Find where the given text appears and provide that cell's center as [X, Y] coordinate. 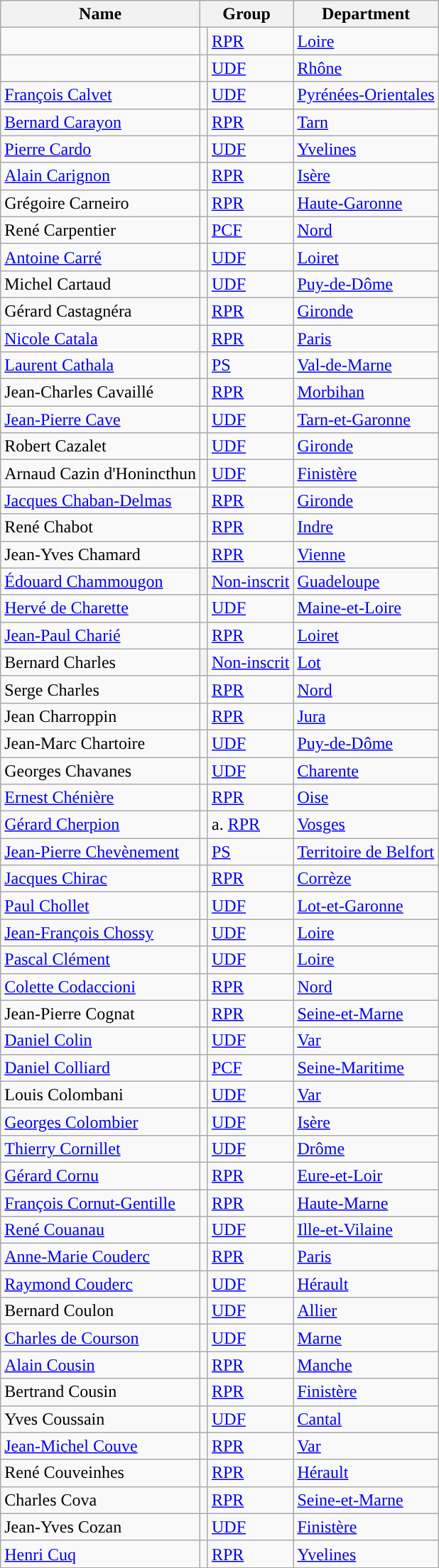
Corrèze [366, 879]
Colette Codaccioni [101, 987]
Jean-Pierre Chevènement [101, 852]
Grégoire Carneiro [101, 203]
Manche [366, 1365]
Pyrénées-Orientales [366, 95]
Jacques Chaban-Delmas [101, 500]
Nicole Catala [101, 339]
Alain Cousin [101, 1365]
Jean Charroppin [101, 716]
Ernest Chénière [101, 798]
Pierre Cardo [101, 149]
Charles Cova [101, 1500]
René Couanau [101, 1230]
Maine-et-Loire [366, 608]
Val-de-Marne [366, 366]
Vienne [366, 554]
Pascal Clément [101, 960]
Jean-Yves Chamard [101, 554]
Allier [366, 1311]
Guadeloupe [366, 581]
Daniel Colin [101, 1041]
Jean-Paul Charié [101, 635]
Seine-Maritime [366, 1068]
Georges Colombier [101, 1122]
René Carpentier [101, 230]
Group [246, 14]
René Chabot [101, 527]
Gérard Castagnéra [101, 311]
Vosges [366, 825]
a. RPR [250, 825]
Ille-et-Vilaine [366, 1230]
Oise [366, 798]
Jean-Michel Couve [101, 1446]
Bernard Charles [101, 662]
Indre [366, 527]
René Couveinhes [101, 1473]
Lot-et-Garonne [366, 906]
Arnaud Cazin d'Honincthun [101, 473]
Michel Cartaud [101, 284]
Jean-Pierre Cognat [101, 1014]
Morbihan [366, 393]
Bernard Carayon [101, 122]
Yves Coussain [101, 1419]
Haute-Garonne [366, 203]
Alain Carignon [101, 176]
Gérard Cornu [101, 1175]
Name [101, 14]
Jean-Charles Cavaillé [101, 393]
Laurent Cathala [101, 366]
Haute-Marne [366, 1203]
Paul Chollet [101, 906]
Eure-et-Loir [366, 1175]
Édouard Chammougon [101, 581]
Gérard Cherpion [101, 825]
Jura [366, 716]
Raymond Couderc [101, 1284]
Jean-Yves Cozan [101, 1527]
Robert Cazalet [101, 446]
Tarn [366, 122]
Marne [366, 1338]
Drôme [366, 1148]
Serge Charles [101, 689]
Charente [366, 770]
Department [366, 14]
Cantal [366, 1419]
Rhône [366, 68]
Jacques Chirac [101, 879]
Bernard Coulon [101, 1311]
François Cornut-Gentille [101, 1203]
Anne-Marie Couderc [101, 1257]
Louis Colombani [101, 1095]
Lot [366, 662]
Antoine Carré [101, 257]
Territoire de Belfort [366, 852]
Bertrand Cousin [101, 1392]
Charles de Courson [101, 1338]
Jean-Marc Chartoire [101, 743]
Georges Chavanes [101, 770]
Tarn-et-Garonne [366, 420]
Daniel Colliard [101, 1068]
Jean-Pierre Cave [101, 420]
Hervé de Charette [101, 608]
Henri Cuq [101, 1554]
Thierry Cornillet [101, 1148]
Jean-François Chossy [101, 933]
François Calvet [101, 95]
